Detect which cell encompasses the target text, then output its [X, Y] center coordinate. 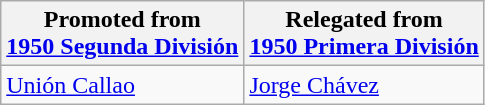
Promoted from1950 Segunda División [122, 34]
Jorge Chávez [364, 85]
Relegated from1950 Primera División [364, 34]
Unión Callao [122, 85]
